Scan for the cell matching the given text and deliver its [X, Y] coordinate at center. 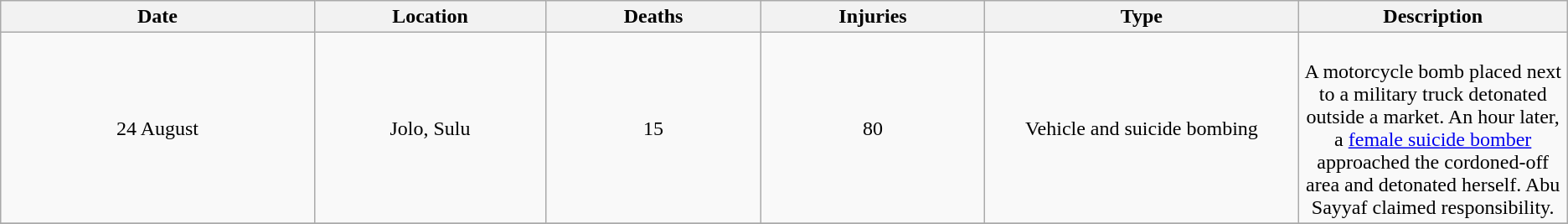
Location [431, 17]
24 August [157, 128]
15 [653, 128]
Date [157, 17]
Vehicle and suicide bombing [1142, 128]
Injuries [873, 17]
Deaths [653, 17]
Jolo, Sulu [431, 128]
80 [873, 128]
Description [1432, 17]
Type [1142, 17]
